From the cell containing the given text, extract its center point as (X, Y) coordinate. 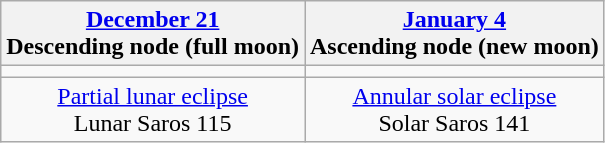
Annular solar eclipseSolar Saros 141 (454, 110)
December 21Descending node (full moon) (153, 34)
January 4Ascending node (new moon) (454, 34)
Partial lunar eclipseLunar Saros 115 (153, 110)
